Provide the (x, y) coordinate of the cell's center where the given text is located.  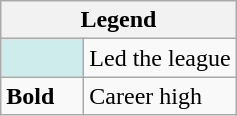
Legend (118, 20)
Led the league (160, 58)
Bold (42, 96)
Career high (160, 96)
